Extract the (x, y) coordinate from the center of the cell holding the provided text.  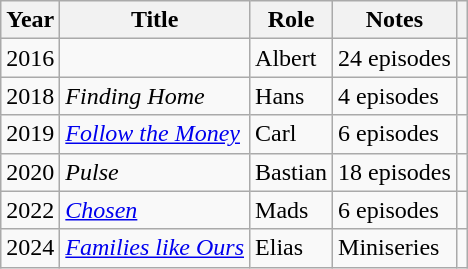
Hans (292, 96)
Elias (292, 248)
Carl (292, 134)
Year (30, 20)
Bastian (292, 172)
4 episodes (395, 96)
Notes (395, 20)
Albert (292, 58)
Follow the Money (155, 134)
Role (292, 20)
24 episodes (395, 58)
2019 (30, 134)
2024 (30, 248)
Pulse (155, 172)
2022 (30, 210)
Finding Home (155, 96)
2020 (30, 172)
Families like Ours (155, 248)
Title (155, 20)
18 episodes (395, 172)
Mads (292, 210)
2018 (30, 96)
2016 (30, 58)
Chosen (155, 210)
Miniseries (395, 248)
